Provide the (x, y) coordinate of the cell's center where the given text is located.  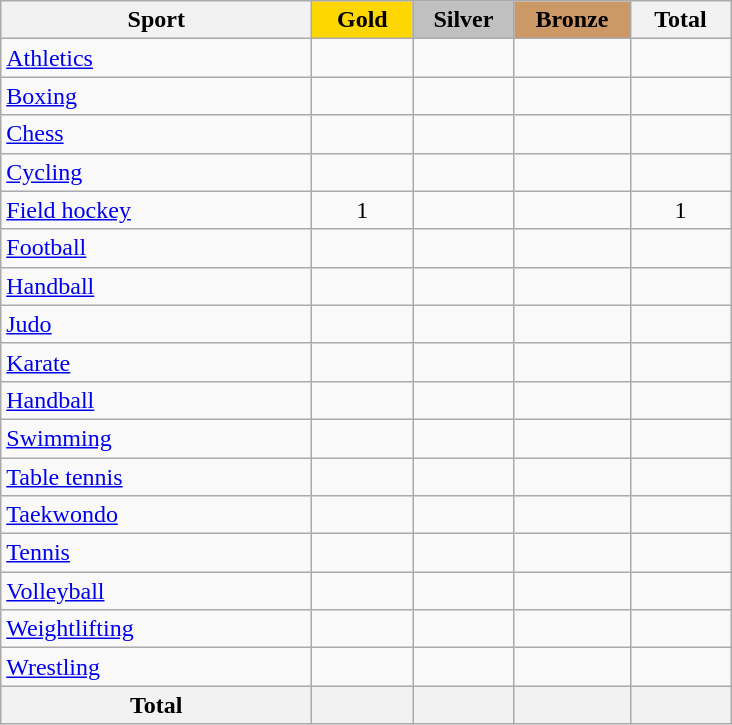
Karate (156, 362)
Judo (156, 324)
Weightlifting (156, 629)
Silver (464, 20)
Cycling (156, 172)
Swimming (156, 438)
Table tennis (156, 477)
Taekwondo (156, 515)
Football (156, 248)
Sport (156, 20)
Bronze (572, 20)
Wrestling (156, 667)
Chess (156, 134)
Gold (362, 20)
Boxing (156, 96)
Tennis (156, 553)
Athletics (156, 58)
Volleyball (156, 591)
Field hockey (156, 210)
